Scan for the cell matching the given text and deliver its (x, y) coordinate at center. 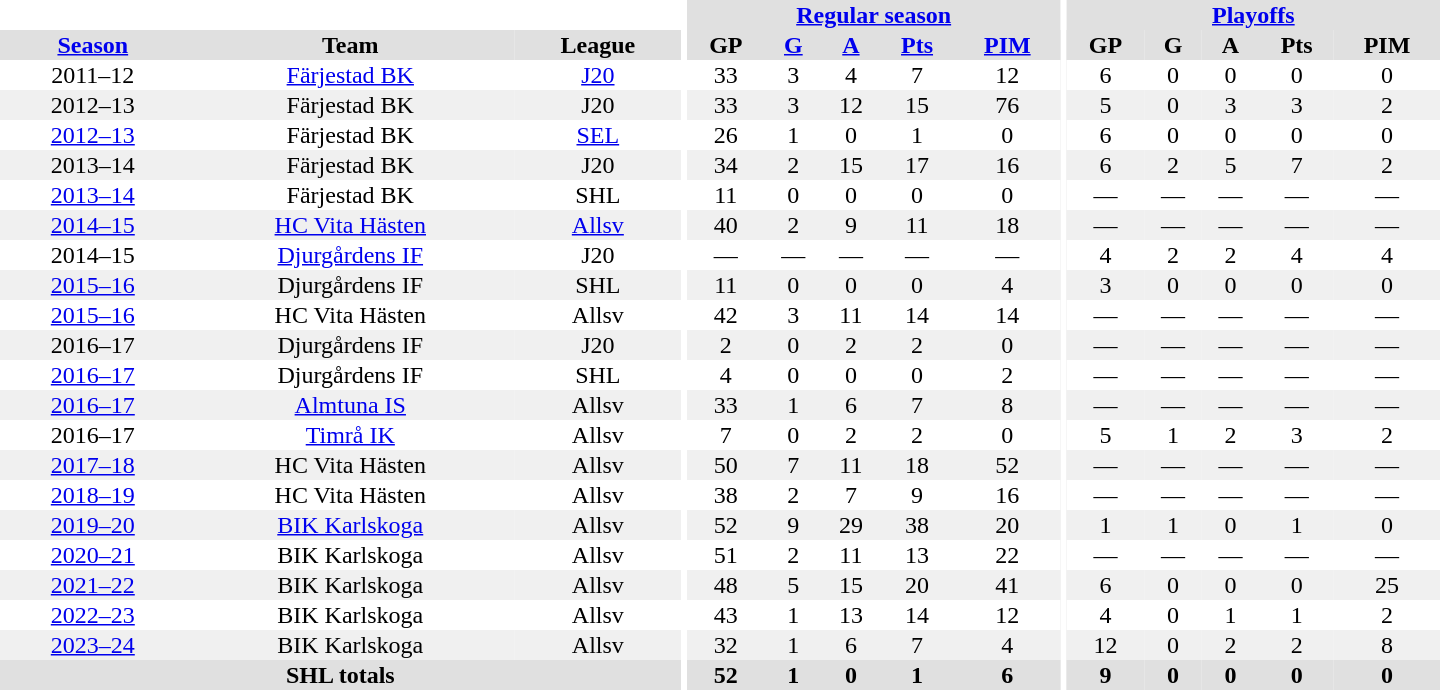
2018–19 (93, 495)
League (598, 45)
41 (1007, 585)
17 (918, 165)
Almtuna IS (350, 405)
2011–12 (93, 75)
Regular season (874, 15)
34 (726, 165)
Season (93, 45)
2022–23 (93, 615)
32 (726, 645)
Timrå IK (350, 435)
Playoffs (1254, 15)
40 (726, 225)
48 (726, 585)
SHL totals (340, 675)
2023–24 (93, 645)
51 (726, 555)
43 (726, 615)
76 (1007, 105)
2019–20 (93, 525)
22 (1007, 555)
2020–21 (93, 555)
26 (726, 135)
SEL (598, 135)
29 (851, 525)
50 (726, 465)
25 (1387, 585)
2017–18 (93, 465)
Team (350, 45)
2021–22 (93, 585)
42 (726, 315)
